Detect which cell encompasses the target text, then output its [X, Y] center coordinate. 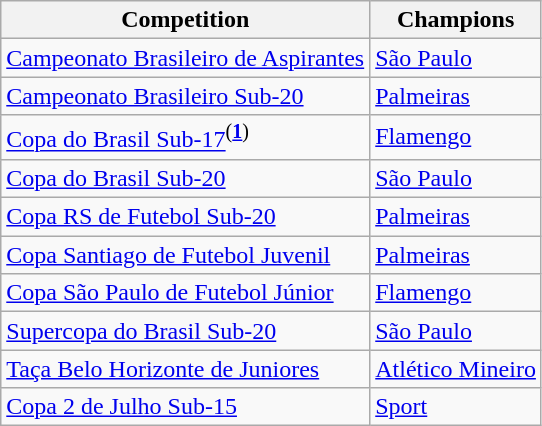
Copa Santiago de Futebol Juvenil [186, 255]
Campeonato Brasileiro Sub-20 [186, 96]
Copa RS de Futebol Sub-20 [186, 217]
Copa 2 de Julho Sub-15 [186, 407]
Champions [456, 20]
Copa do Brasil Sub-17(1) [186, 138]
Sport [456, 407]
Copa São Paulo de Futebol Júnior [186, 293]
Supercopa do Brasil Sub-20 [186, 331]
Taça Belo Horizonte de Juniores [186, 369]
Campeonato Brasileiro de Aspirantes [186, 58]
Atlético Mineiro [456, 369]
Competition [186, 20]
Copa do Brasil Sub-20 [186, 178]
